Pinpoint the cell where the given text exists, returning its [x, y] midpoint coordinate. 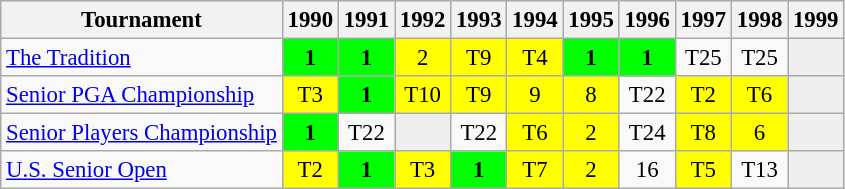
1997 [703, 20]
T7 [535, 170]
Tournament [142, 20]
1998 [759, 20]
Senior PGA Championship [142, 95]
T10 [422, 95]
T5 [703, 170]
1994 [535, 20]
6 [759, 133]
T8 [703, 133]
1996 [647, 20]
1993 [479, 20]
1999 [816, 20]
T24 [647, 133]
9 [535, 95]
T4 [535, 58]
The Tradition [142, 58]
T13 [759, 170]
8 [591, 95]
1990 [310, 20]
1991 [366, 20]
1995 [591, 20]
16 [647, 170]
Senior Players Championship [142, 133]
U.S. Senior Open [142, 170]
1992 [422, 20]
